For the text-containing cell, return its midpoint in (x, y) coordinate format. 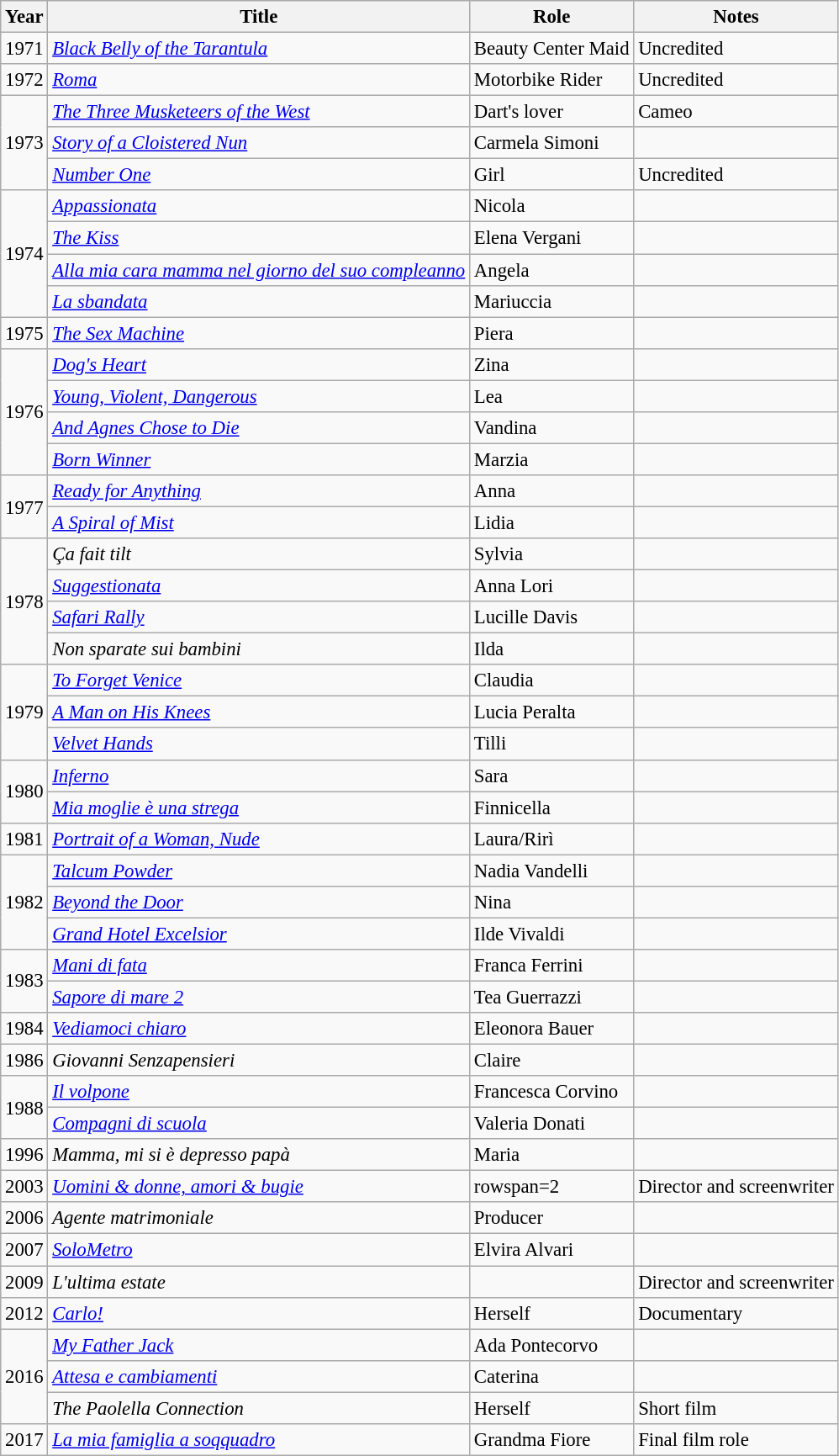
Number One (259, 175)
Vediamoci chiaro (259, 1029)
Sara (551, 776)
Mariuccia (551, 301)
2016 (24, 1376)
Lucia Peralta (551, 712)
La sbandata (259, 301)
The Three Musketeers of the West (259, 112)
1984 (24, 1029)
1981 (24, 839)
Suggestionata (259, 586)
Appassionata (259, 206)
2009 (24, 1282)
A Man on His Knees (259, 712)
L'ultima estate (259, 1282)
Beauty Center Maid (551, 49)
Compagni di scuola (259, 1124)
Marzia (551, 459)
Portrait of a Woman, Nude (259, 839)
SoloMetro (259, 1250)
Dart's lover (551, 112)
Francesca Corvino (551, 1092)
Young, Violent, Dangerous (259, 396)
Tilli (551, 744)
2007 (24, 1250)
2006 (24, 1219)
1978 (24, 601)
Cameo (736, 112)
Laura/Rirì (551, 839)
Franca Ferrini (551, 966)
Claire (551, 1061)
Year (24, 17)
Caterina (551, 1376)
Short film (736, 1408)
Sylvia (551, 554)
Grandma Fiore (551, 1440)
Uomini & donne, amori & bugie (259, 1187)
Attesa e cambiamenti (259, 1376)
2017 (24, 1440)
Anna (551, 491)
Nadia Vandelli (551, 871)
Ilda (551, 649)
The Paolella Connection (259, 1408)
Mia moglie è una strega (259, 807)
Eleonora Bauer (551, 1029)
Notes (736, 17)
Ilde Vivaldi (551, 934)
Carmela Simoni (551, 143)
Claudia (551, 680)
Lucille Davis (551, 617)
Giovanni Senzapensieri (259, 1061)
Role (551, 17)
Agente matrimoniale (259, 1219)
Documentary (736, 1313)
Velvet Hands (259, 744)
The Sex Machine (259, 333)
Inferno (259, 776)
Motorbike Rider (551, 80)
Mani di fata (259, 966)
Nina (551, 903)
Zina (551, 364)
Black Belly of the Tarantula (259, 49)
Producer (551, 1219)
Maria (551, 1155)
1982 (24, 902)
rowspan=2 (551, 1187)
Sapore di mare 2 (259, 997)
Roma (259, 80)
Lidia (551, 522)
1986 (24, 1061)
Title (259, 17)
Story of a Cloistered Nun (259, 143)
Beyond the Door (259, 903)
Anna Lori (551, 586)
Piera (551, 333)
1979 (24, 712)
Elena Vergani (551, 238)
And Agnes Chose to Die (259, 428)
Ça fait tilt (259, 554)
Vandina (551, 428)
1975 (24, 333)
Final film role (736, 1440)
To Forget Venice (259, 680)
Born Winner (259, 459)
Finnicella (551, 807)
1974 (24, 253)
1977 (24, 506)
1976 (24, 411)
Alla mia cara mamma nel giorno del suo compleanno (259, 270)
1972 (24, 80)
Ada Pontecorvo (551, 1345)
Talcum Powder (259, 871)
La mia famiglia a soqquadro (259, 1440)
Girl (551, 175)
Elvira Alvari (551, 1250)
Tea Guerrazzi (551, 997)
The Kiss (259, 238)
Safari Rally (259, 617)
Grand Hotel Excelsior (259, 934)
A Spiral of Mist (259, 522)
Il volpone (259, 1092)
1973 (24, 143)
Lea (551, 396)
1980 (24, 791)
2003 (24, 1187)
2012 (24, 1313)
1988 (24, 1107)
Mamma, mi si è depresso papà (259, 1155)
Nicola (551, 206)
Dog's Heart (259, 364)
Non sparate sui bambini (259, 649)
Ready for Anything (259, 491)
1983 (24, 981)
Carlo! (259, 1313)
My Father Jack (259, 1345)
1996 (24, 1155)
1971 (24, 49)
Angela (551, 270)
Valeria Donati (551, 1124)
